Pinpoint the cell where the given text exists, returning its (x, y) midpoint coordinate. 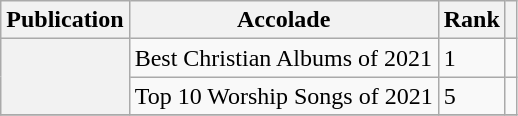
Best Christian Albums of 2021 (284, 58)
Top 10 Worship Songs of 2021 (284, 96)
5 (472, 96)
Rank (472, 20)
1 (472, 58)
Publication (65, 20)
Accolade (284, 20)
